Determine the (X, Y) coordinate at the center of the cell enclosing the given text.  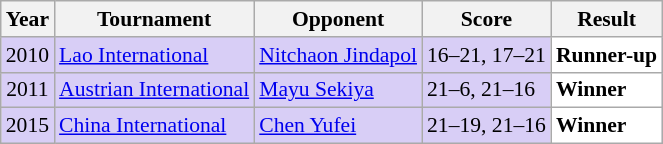
Austrian International (154, 90)
21–19, 21–16 (486, 126)
2015 (28, 126)
2011 (28, 90)
Result (606, 19)
Mayu Sekiya (338, 90)
2010 (28, 55)
Runner-up (606, 55)
Year (28, 19)
Nitchaon Jindapol (338, 55)
China International (154, 126)
16–21, 17–21 (486, 55)
Opponent (338, 19)
Tournament (154, 19)
Chen Yufei (338, 126)
Lao International (154, 55)
21–6, 21–16 (486, 90)
Score (486, 19)
